Provide the [x, y] coordinate of the cell's center where the given text is located.  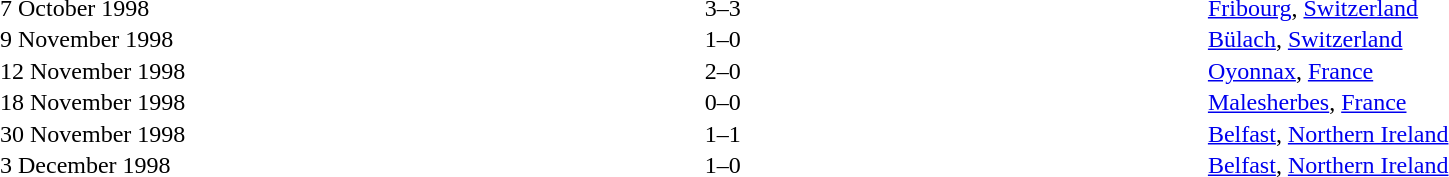
0–0 [723, 103]
2–0 [723, 71]
1–0 [723, 39]
1–1 [723, 134]
